Extract the [X, Y] coordinate from the center of the cell holding the provided text.  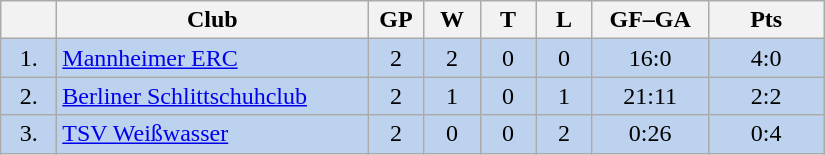
Berliner Schlittschuhclub [212, 96]
1. [29, 58]
W [452, 20]
GP [396, 20]
Pts [766, 20]
2:2 [766, 96]
0:4 [766, 134]
4:0 [766, 58]
16:0 [650, 58]
GF–GA [650, 20]
T [508, 20]
2. [29, 96]
TSV Weißwasser [212, 134]
Club [212, 20]
21:11 [650, 96]
L [564, 20]
Mannheimer ERC [212, 58]
3. [29, 134]
0:26 [650, 134]
